Detect which cell encompasses the target text, then output its (x, y) center coordinate. 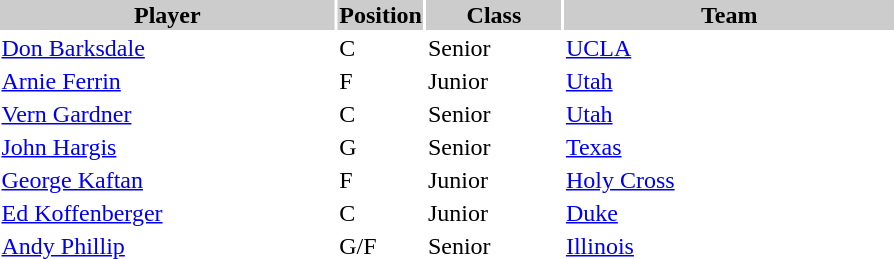
Vern Gardner (168, 114)
Duke (729, 213)
Ed Koffenberger (168, 213)
George Kaftan (168, 180)
Class (494, 15)
Don Barksdale (168, 48)
Position (381, 15)
Player (168, 15)
Texas (729, 147)
UCLA (729, 48)
G (381, 147)
Team (729, 15)
Holy Cross (729, 180)
John Hargis (168, 147)
Arnie Ferrin (168, 81)
